Scan for the cell matching the given text and deliver its (X, Y) coordinate at center. 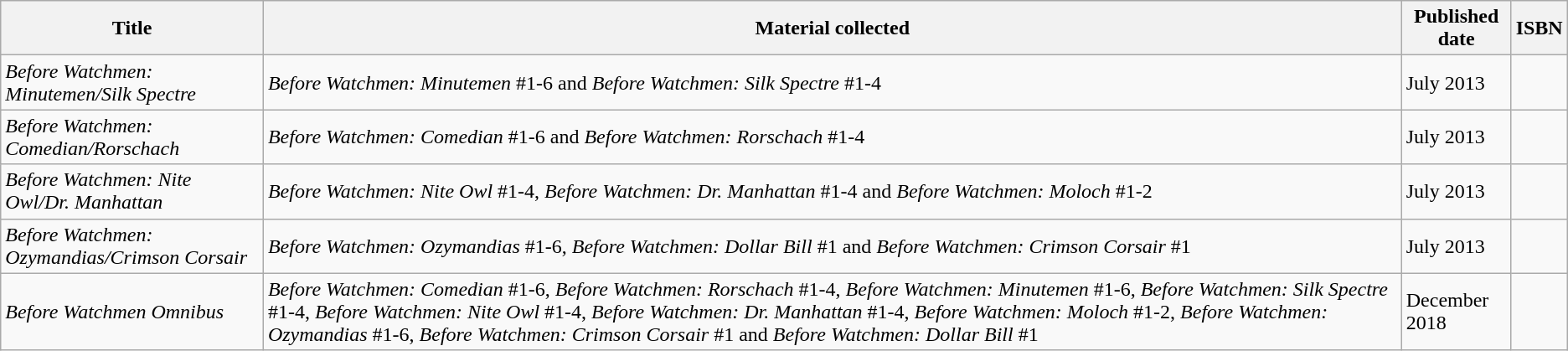
December 2018 (1456, 312)
Title (132, 28)
Before Watchmen Omnibus (132, 312)
Before Watchmen: Ozymandias #1-6, Before Watchmen: Dollar Bill #1 and Before Watchmen: Crimson Corsair #1 (833, 246)
Before Watchmen: Nite Owl/Dr. Manhattan (132, 191)
Before Watchmen: Ozymandias/Crimson Corsair (132, 246)
Published date (1456, 28)
Before Watchmen: Comedian/Rorschach (132, 137)
Before Watchmen: Nite Owl #1-4, Before Watchmen: Dr. Manhattan #1-4 and Before Watchmen: Moloch #1-2 (833, 191)
Before Watchmen: Minutemen/Silk Spectre (132, 82)
ISBN (1540, 28)
Material collected (833, 28)
Before Watchmen: Minutemen #1-6 and Before Watchmen: Silk Spectre #1-4 (833, 82)
Before Watchmen: Comedian #1-6 and Before Watchmen: Rorschach #1-4 (833, 137)
